For the text-containing cell, return its midpoint in [X, Y] coordinate format. 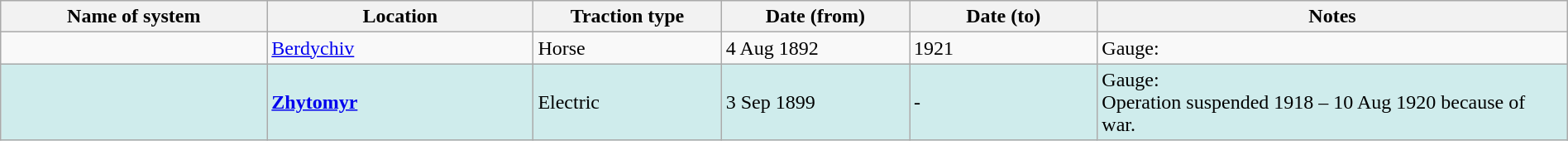
Notes [1332, 17]
Location [400, 17]
- [1004, 102]
Traction type [627, 17]
Gauge: [1332, 48]
Berdychiv [400, 48]
Date (from) [815, 17]
3 Sep 1899 [815, 102]
Date (to) [1004, 17]
Zhytomyr [400, 102]
Gauge: Operation suspended 1918 – 10 Aug 1920 because of war. [1332, 102]
Horse [627, 48]
Name of system [134, 17]
1921 [1004, 48]
Electric [627, 102]
4 Aug 1892 [815, 48]
